Detect which cell encompasses the target text, then output its [x, y] center coordinate. 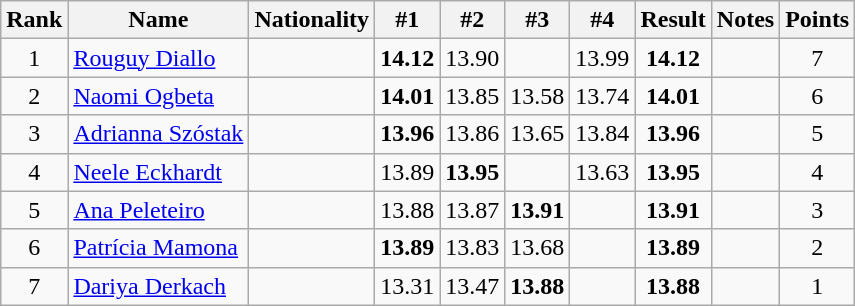
Result [673, 20]
#1 [408, 20]
Notes [745, 20]
#4 [602, 20]
13.84 [602, 134]
13.58 [538, 96]
13.85 [472, 96]
Naomi Ogbeta [158, 96]
Adrianna Szóstak [158, 134]
Ana Peleteiro [158, 210]
13.68 [538, 248]
Dariya Derkach [158, 286]
13.31 [408, 286]
Rouguy Diallo [158, 58]
13.47 [472, 286]
#3 [538, 20]
13.86 [472, 134]
13.87 [472, 210]
Points [818, 20]
Rank [34, 20]
13.90 [472, 58]
Name [158, 20]
13.74 [602, 96]
13.99 [602, 58]
13.65 [538, 134]
#2 [472, 20]
13.83 [472, 248]
Patrícia Mamona [158, 248]
Neele Eckhardt [158, 172]
13.63 [602, 172]
Nationality [312, 20]
